Detect which cell encompasses the target text, then output its (X, Y) center coordinate. 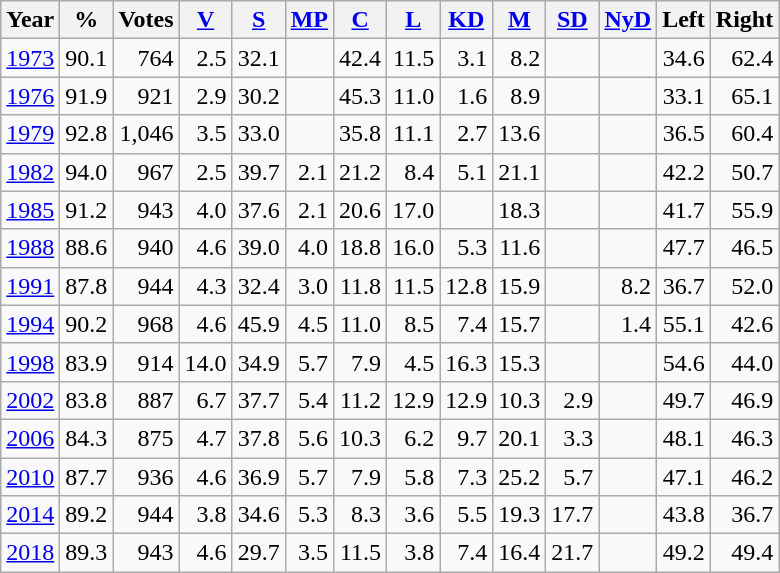
1,046 (146, 134)
16.4 (520, 553)
NyD (628, 20)
29.7 (258, 553)
33.0 (258, 134)
Left (684, 20)
Votes (146, 20)
3.6 (414, 515)
34.9 (258, 362)
21.1 (520, 172)
3.0 (309, 286)
33.1 (684, 96)
46.2 (744, 477)
9.7 (466, 438)
KD (466, 20)
14.0 (206, 362)
49.2 (684, 553)
20.1 (520, 438)
50.7 (744, 172)
43.8 (684, 515)
47.7 (684, 248)
Right (744, 20)
47.1 (684, 477)
2010 (30, 477)
60.4 (744, 134)
11.1 (414, 134)
3.1 (466, 58)
39.0 (258, 248)
83.8 (86, 400)
1998 (30, 362)
% (86, 20)
62.4 (744, 58)
S (258, 20)
13.6 (520, 134)
37.8 (258, 438)
32.4 (258, 286)
19.3 (520, 515)
6.7 (206, 400)
914 (146, 362)
44.0 (744, 362)
11.6 (520, 248)
8.4 (414, 172)
87.7 (86, 477)
5.5 (466, 515)
2018 (30, 553)
20.6 (360, 210)
1994 (30, 324)
25.2 (520, 477)
1973 (30, 58)
37.6 (258, 210)
MP (309, 20)
1985 (30, 210)
91.2 (86, 210)
92.8 (86, 134)
940 (146, 248)
88.6 (86, 248)
8.5 (414, 324)
21.2 (360, 172)
11.8 (360, 286)
17.7 (572, 515)
2002 (30, 400)
21.7 (572, 553)
1991 (30, 286)
968 (146, 324)
4.7 (206, 438)
967 (146, 172)
46.9 (744, 400)
12.8 (466, 286)
875 (146, 438)
42.2 (684, 172)
41.7 (684, 210)
45.9 (258, 324)
87.8 (86, 286)
15.7 (520, 324)
18.8 (360, 248)
32.1 (258, 58)
2.7 (466, 134)
35.8 (360, 134)
46.5 (744, 248)
89.3 (86, 553)
V (206, 20)
1979 (30, 134)
936 (146, 477)
84.3 (86, 438)
45.3 (360, 96)
49.4 (744, 553)
5.8 (414, 477)
37.7 (258, 400)
65.1 (744, 96)
8.9 (520, 96)
90.2 (86, 324)
7.3 (466, 477)
91.9 (86, 96)
94.0 (86, 172)
48.1 (684, 438)
921 (146, 96)
2014 (30, 515)
5.4 (309, 400)
39.7 (258, 172)
90.1 (86, 58)
55.1 (684, 324)
1988 (30, 248)
1982 (30, 172)
55.9 (744, 210)
11.2 (360, 400)
1976 (30, 96)
15.3 (520, 362)
Year (30, 20)
42.6 (744, 324)
5.6 (309, 438)
30.2 (258, 96)
36.5 (684, 134)
SD (572, 20)
L (414, 20)
18.3 (520, 210)
17.0 (414, 210)
54.6 (684, 362)
52.0 (744, 286)
49.7 (684, 400)
16.0 (414, 248)
5.1 (466, 172)
2006 (30, 438)
15.9 (520, 286)
36.9 (258, 477)
83.9 (86, 362)
16.3 (466, 362)
C (360, 20)
764 (146, 58)
1.6 (466, 96)
3.3 (572, 438)
8.3 (360, 515)
42.4 (360, 58)
46.3 (744, 438)
M (520, 20)
887 (146, 400)
6.2 (414, 438)
89.2 (86, 515)
1.4 (628, 324)
4.3 (206, 286)
